Identify which cell holds the provided text, then report its [X, Y] central coordinate. 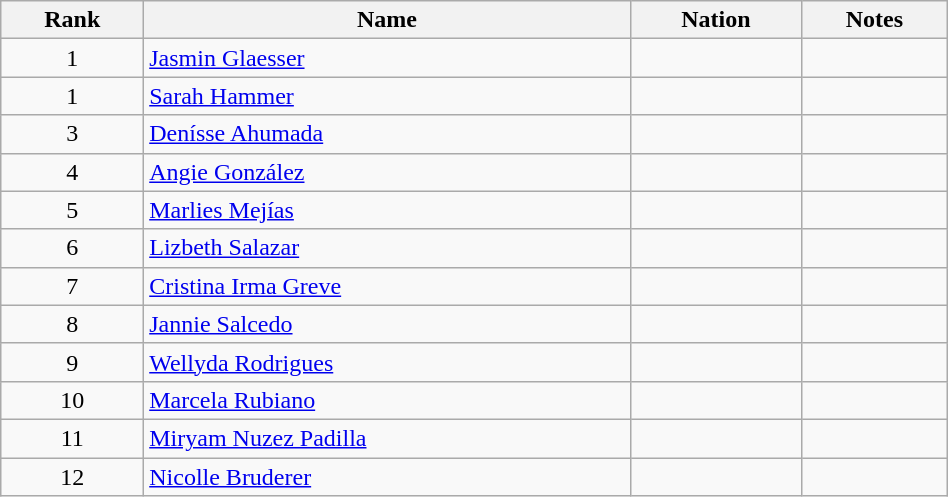
Cristina Irma Greve [387, 286]
Jasmin Glaesser [387, 58]
10 [72, 400]
Miryam Nuzez Padilla [387, 438]
11 [72, 438]
7 [72, 286]
6 [72, 248]
Denísse Ahumada [387, 134]
Marlies Mejías [387, 210]
Notes [874, 20]
Nicolle Bruderer [387, 477]
5 [72, 210]
Lizbeth Salazar [387, 248]
Rank [72, 20]
Name [387, 20]
12 [72, 477]
Wellyda Rodrigues [387, 362]
Sarah Hammer [387, 96]
Marcela Rubiano [387, 400]
3 [72, 134]
8 [72, 324]
Angie González [387, 172]
Nation [716, 20]
9 [72, 362]
4 [72, 172]
Jannie Salcedo [387, 324]
